Find where the given text appears and provide that cell's center as (x, y) coordinate. 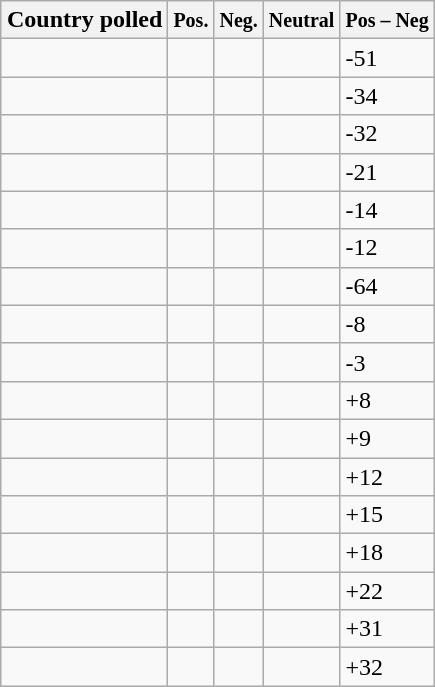
+31 (387, 629)
+32 (387, 667)
+18 (387, 553)
+12 (387, 477)
-8 (387, 324)
Country polled (84, 20)
-14 (387, 210)
+8 (387, 400)
-3 (387, 362)
Neutral (302, 20)
Pos. (191, 20)
-32 (387, 134)
+9 (387, 438)
-51 (387, 58)
+22 (387, 591)
Neg. (238, 20)
-12 (387, 248)
-64 (387, 286)
-34 (387, 96)
+15 (387, 515)
Pos – Neg (387, 20)
-21 (387, 172)
